Find where the given text appears and provide that cell's center as (x, y) coordinate. 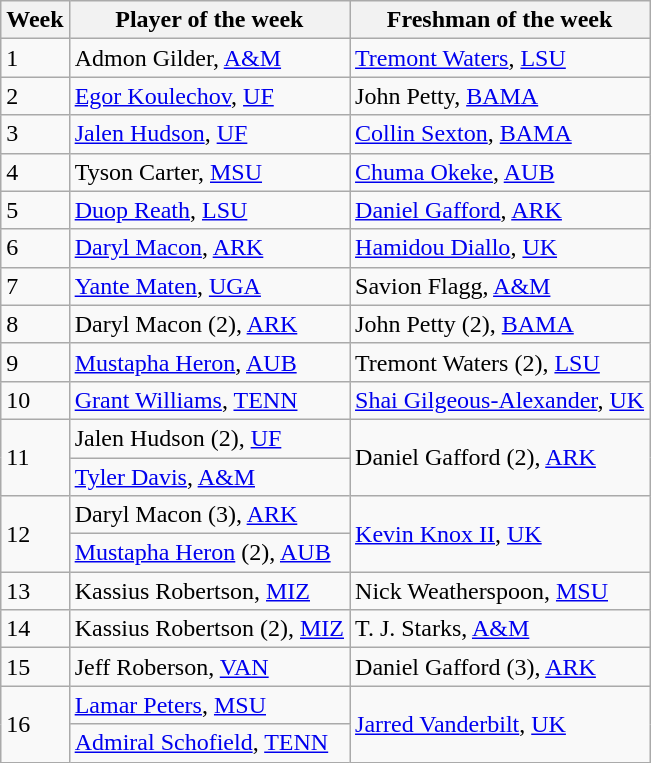
Daniel Gafford (3), ARK (500, 667)
Kevin Knox II, UK (500, 534)
14 (35, 629)
11 (35, 457)
3 (35, 134)
Admiral Schofield, TENN (209, 743)
Mustapha Heron, AUB (209, 362)
8 (35, 324)
Jarred Vanderbilt, UK (500, 724)
Duop Reath, LSU (209, 210)
Week (35, 20)
Tremont Waters, LSU (500, 58)
7 (35, 286)
Tyler Davis, A&M (209, 477)
Savion Flagg, A&M (500, 286)
Jalen Hudson (2), UF (209, 438)
9 (35, 362)
6 (35, 248)
16 (35, 724)
Tyson Carter, MSU (209, 172)
2 (35, 96)
Freshman of the week (500, 20)
Shai Gilgeous-Alexander, UK (500, 400)
10 (35, 400)
Jalen Hudson, UF (209, 134)
Kassius Robertson (2), MIZ (209, 629)
Collin Sexton, BAMA (500, 134)
T. J. Starks, A&M (500, 629)
Daniel Gafford, ARK (500, 210)
Daniel Gafford (2), ARK (500, 457)
Jeff Roberson, VAN (209, 667)
John Petty (2), BAMA (500, 324)
Lamar Peters, MSU (209, 705)
Admon Gilder, A&M (209, 58)
Daryl Macon, ARK (209, 248)
4 (35, 172)
Kassius Robertson, MIZ (209, 591)
Tremont Waters (2), LSU (500, 362)
15 (35, 667)
1 (35, 58)
Daryl Macon (3), ARK (209, 515)
Daryl Macon (2), ARK (209, 324)
12 (35, 534)
Player of the week (209, 20)
Grant Williams, TENN (209, 400)
13 (35, 591)
Nick Weatherspoon, MSU (500, 591)
John Petty, BAMA (500, 96)
Hamidou Diallo, UK (500, 248)
Egor Koulechov, UF (209, 96)
Mustapha Heron (2), AUB (209, 553)
Chuma Okeke, AUB (500, 172)
5 (35, 210)
Yante Maten, UGA (209, 286)
